Output the [x, y] coordinate of the center of the cell containing the given text.  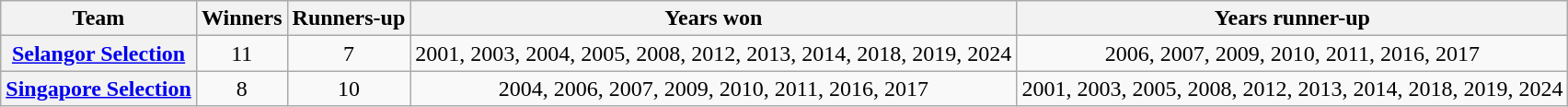
Years runner-up [1292, 18]
Selangor Selection [99, 53]
Singapore Selection [99, 89]
8 [241, 89]
Years won [714, 18]
2001, 2003, 2005, 2008, 2012, 2013, 2014, 2018, 2019, 2024 [1292, 89]
Winners [241, 18]
2006, 2007, 2009, 2010, 2011, 2016, 2017 [1292, 53]
2001, 2003, 2004, 2005, 2008, 2012, 2013, 2014, 2018, 2019, 2024 [714, 53]
7 [349, 53]
Team [99, 18]
2004, 2006, 2007, 2009, 2010, 2011, 2016, 2017 [714, 89]
11 [241, 53]
Runners-up [349, 18]
10 [349, 89]
